Search for the cell housing the specified text and yield its [X, Y] center coordinate. 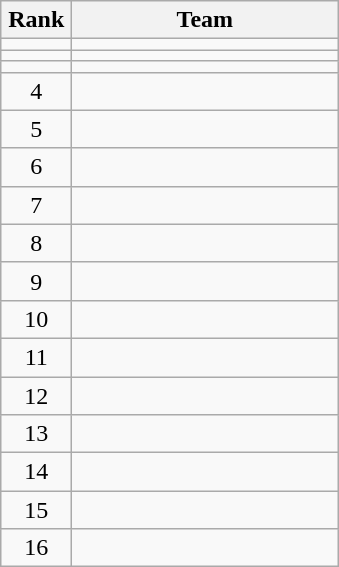
Rank [36, 20]
16 [36, 548]
7 [36, 205]
8 [36, 243]
6 [36, 167]
14 [36, 472]
4 [36, 91]
13 [36, 434]
Team [205, 20]
5 [36, 129]
9 [36, 281]
12 [36, 395]
15 [36, 510]
10 [36, 319]
11 [36, 357]
